Output the [X, Y] coordinate of the center of the cell containing the given text.  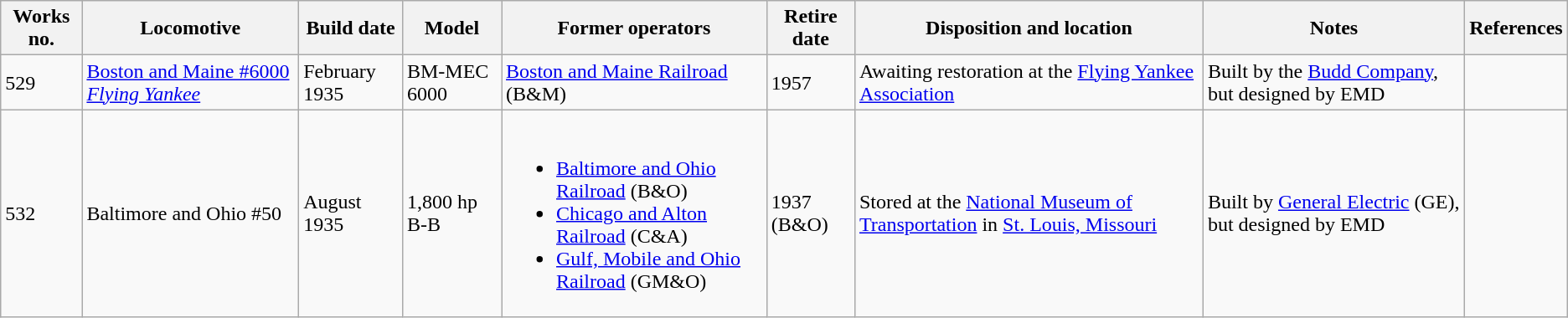
Disposition and location [1029, 28]
1,800 hp B-B [451, 213]
1957 [811, 82]
References [1516, 28]
Former operators [633, 28]
529 [42, 82]
Retire date [811, 28]
1937 (B&O) [811, 213]
Built by General Electric (GE), but designed by EMD [1333, 213]
Model [451, 28]
Build date [351, 28]
Stored at the National Museum of Transportation in St. Louis, Missouri [1029, 213]
Notes [1333, 28]
Locomotive [191, 28]
532 [42, 213]
Built by the Budd Company, but designed by EMD [1333, 82]
BM-MEC 6000 [451, 82]
February 1935 [351, 82]
Baltimore and Ohio Railroad (B&O)Chicago and Alton Railroad (C&A)Gulf, Mobile and Ohio Railroad (GM&O) [633, 213]
Works no. [42, 28]
Boston and Maine #6000 Flying Yankee [191, 82]
Awaiting restoration at the Flying Yankee Association [1029, 82]
Baltimore and Ohio #50 [191, 213]
Boston and Maine Railroad (B&M) [633, 82]
August 1935 [351, 213]
